Find where the given text appears and provide that cell's center as [X, Y] coordinate. 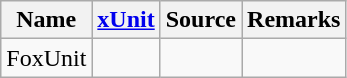
FoxUnit [46, 58]
Source [200, 20]
xUnit [126, 20]
Name [46, 20]
Remarks [294, 20]
